Locate the cell with the specified text and output its (X, Y) center coordinate. 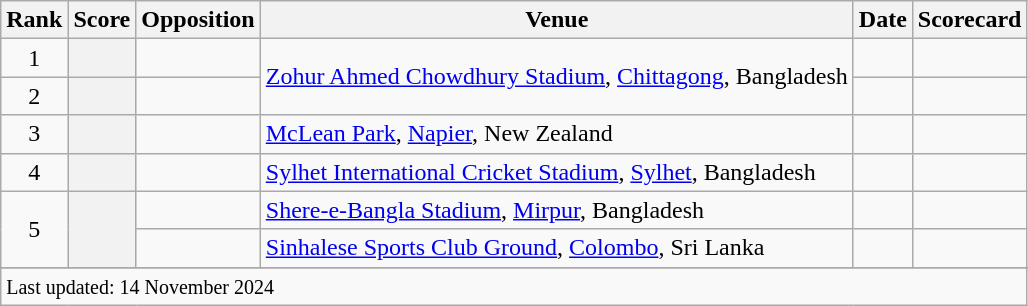
Opposition (198, 20)
3 (34, 134)
Zohur Ahmed Chowdhury Stadium, Chittagong, Bangladesh (556, 77)
2 (34, 96)
Rank (34, 20)
Date (882, 20)
4 (34, 172)
Sinhalese Sports Club Ground, Colombo, Sri Lanka (556, 248)
Last updated: 14 November 2024 (514, 286)
1 (34, 58)
McLean Park, Napier, New Zealand (556, 134)
Scorecard (970, 20)
Sylhet International Cricket Stadium, Sylhet, Bangladesh (556, 172)
5 (34, 229)
Score (102, 20)
Venue (556, 20)
Shere-e-Bangla Stadium, Mirpur, Bangladesh (556, 210)
